Extract the [X, Y] coordinate from the center of the cell holding the provided text.  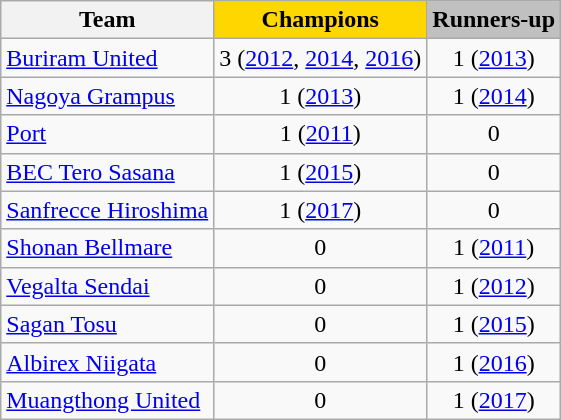
Albirex Niigata [108, 362]
Muangthong United [108, 400]
Port [108, 134]
Vegalta Sendai [108, 286]
Shonan Bellmare [108, 248]
Champions [320, 20]
1 (2016) [494, 362]
Buriram United [108, 58]
Runners-up [494, 20]
Sanfrecce Hiroshima [108, 210]
BEC Tero Sasana [108, 172]
Nagoya Grampus [108, 96]
1 (2014) [494, 96]
Sagan Tosu [108, 324]
Team [108, 20]
3 (2012, 2014, 2016) [320, 58]
1 (2012) [494, 286]
